Locate the cell with the specified text and output its [X, Y] center coordinate. 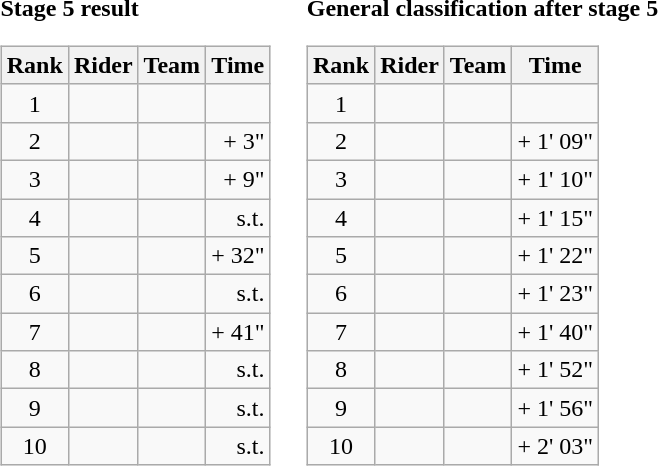
+ 1' 40" [556, 332]
+ 3" [238, 141]
+ 9" [238, 179]
+ 41" [238, 332]
+ 2' 03" [556, 446]
+ 1' 09" [556, 141]
+ 1' 22" [556, 256]
+ 1' 23" [556, 294]
+ 1' 10" [556, 179]
+ 1' 52" [556, 370]
+ 1' 56" [556, 408]
+ 32" [238, 256]
+ 1' 15" [556, 217]
